Search for the cell housing the specified text and yield its [x, y] center coordinate. 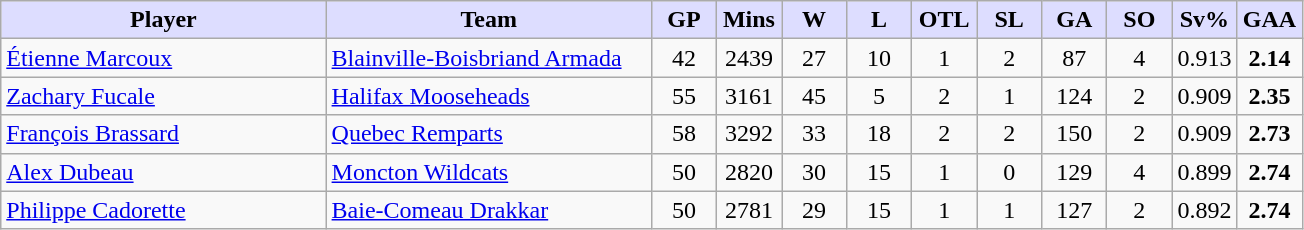
Baie-Comeau Drakkar [488, 210]
L [880, 20]
33 [814, 134]
Mins [748, 20]
87 [1074, 58]
2.73 [1270, 134]
Player [164, 20]
2.14 [1270, 58]
GA [1074, 20]
Moncton Wildcats [488, 172]
Alex Dubeau [164, 172]
18 [880, 134]
2820 [748, 172]
Quebec Remparts [488, 134]
GP [684, 20]
5 [880, 96]
3292 [748, 134]
Sv% [1204, 20]
Halifax Mooseheads [488, 96]
0.899 [1204, 172]
2439 [748, 58]
François Brassard [164, 134]
W [814, 20]
OTL [944, 20]
3161 [748, 96]
GAA [1270, 20]
SO [1140, 20]
124 [1074, 96]
0 [1010, 172]
45 [814, 96]
129 [1074, 172]
Étienne Marcoux [164, 58]
Blainville-Boisbriand Armada [488, 58]
127 [1074, 210]
55 [684, 96]
2.35 [1270, 96]
0.913 [1204, 58]
Team [488, 20]
29 [814, 210]
Zachary Fucale [164, 96]
150 [1074, 134]
30 [814, 172]
0.892 [1204, 210]
SL [1010, 20]
Philippe Cadorette [164, 210]
10 [880, 58]
27 [814, 58]
42 [684, 58]
58 [684, 134]
2781 [748, 210]
